Identify which cell holds the provided text, then report its [X, Y] central coordinate. 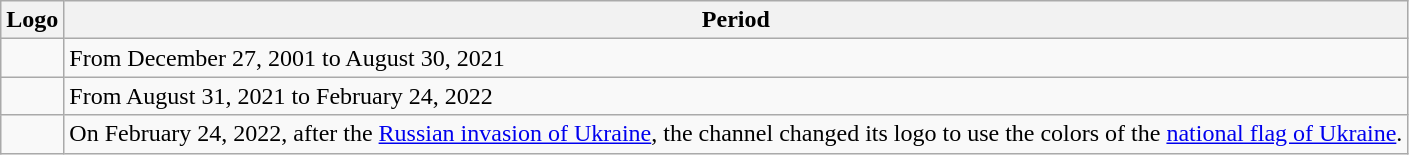
From August 31, 2021 to February 24, 2022 [736, 96]
Period [736, 20]
From December 27, 2001 to August 30, 2021 [736, 58]
On February 24, 2022, after the Russian invasion of Ukraine, the channel changed its logo to use the colors of the national flag of Ukraine. [736, 134]
Logo [32, 20]
